Provide the (x, y) coordinate of the cell's center where the given text is located.  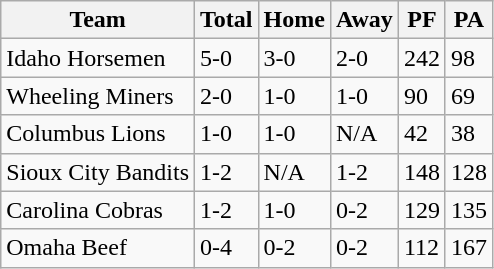
Away (364, 20)
135 (468, 210)
Team (98, 20)
5-0 (227, 58)
128 (468, 172)
129 (422, 210)
90 (422, 96)
Home (294, 20)
42 (422, 134)
Omaha Beef (98, 248)
0-4 (227, 248)
69 (468, 96)
98 (468, 58)
Carolina Cobras (98, 210)
Columbus Lions (98, 134)
242 (422, 58)
Wheeling Miners (98, 96)
112 (422, 248)
148 (422, 172)
167 (468, 248)
PA (468, 20)
PF (422, 20)
Idaho Horsemen (98, 58)
3-0 (294, 58)
Total (227, 20)
38 (468, 134)
Sioux City Bandits (98, 172)
